Detect which cell encompasses the target text, then output its [X, Y] center coordinate. 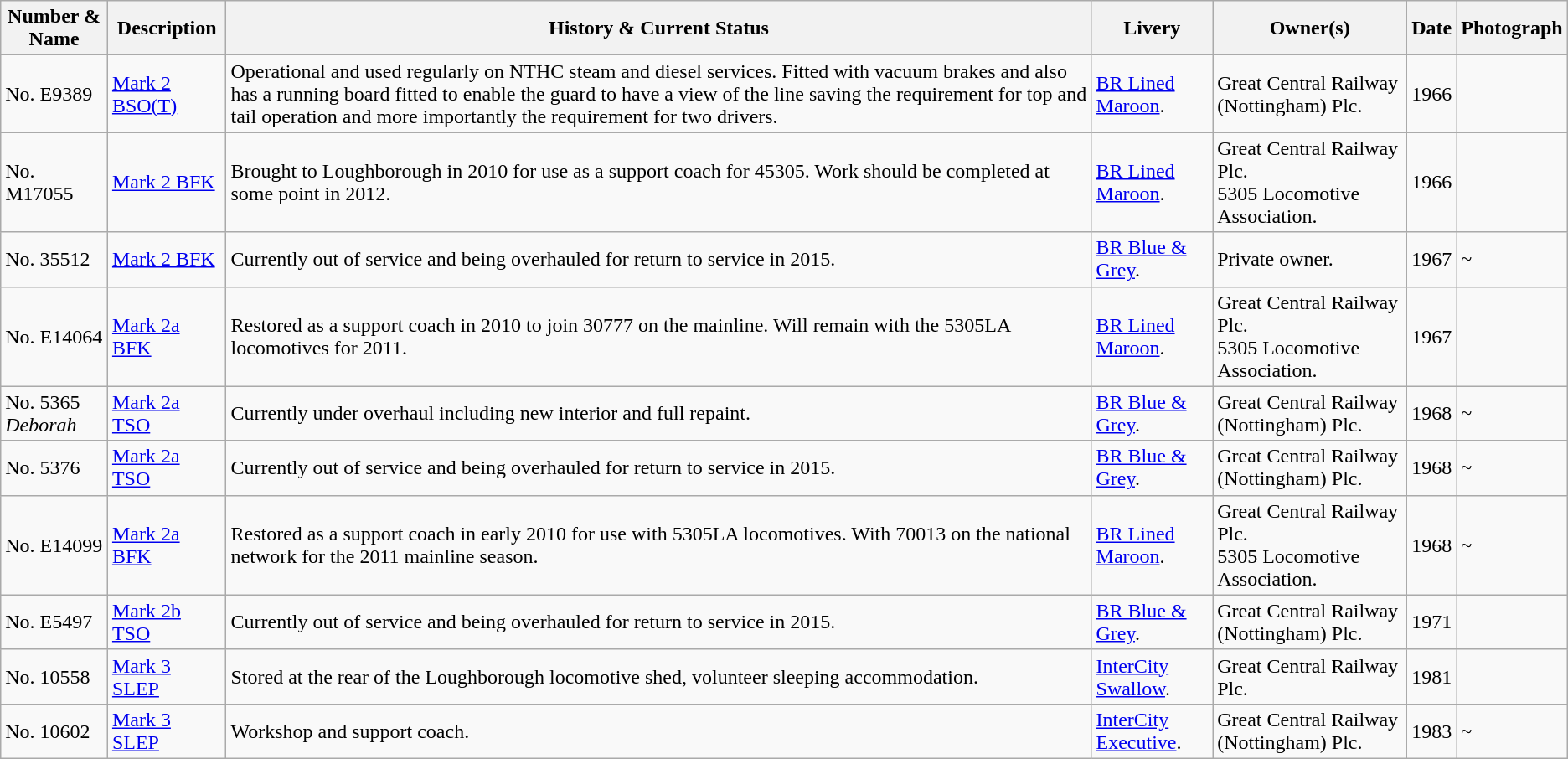
Great Central Railway Plc. [1310, 677]
No. 10558 [54, 677]
Mark 2 BSO(T) [167, 94]
Date [1432, 28]
InterCity Swallow. [1153, 677]
Number & Name [54, 28]
Private owner. [1310, 260]
Livery [1153, 28]
No. E9389 [54, 94]
Brought to Loughborough in 2010 for use as a support coach for 45305. Work should be completed at some point in 2012. [658, 183]
Description [167, 28]
Restored as a support coach in early 2010 for use with 5305LA locomotives. With 70013 on the national network for the 2011 mainline season. [658, 545]
No. 10602 [54, 731]
Currently under overhaul including new interior and full repaint. [658, 414]
No. 5365 Deborah [54, 414]
No. E5497 [54, 622]
InterCity Executive. [1153, 731]
No. 35512 [54, 260]
Stored at the rear of the Loughborough locomotive shed, volunteer sleeping accommodation. [658, 677]
No. M17055 [54, 183]
Workshop and support coach. [658, 731]
Restored as a support coach in 2010 to join 30777 on the mainline. Will remain with the 5305LA locomotives for 2011. [658, 337]
1981 [1432, 677]
1971 [1432, 622]
No. E14099 [54, 545]
Photograph [1512, 28]
No. E14064 [54, 337]
Mark 2b TSO [167, 622]
1983 [1432, 731]
History & Current Status [658, 28]
Owner(s) [1310, 28]
No. 5376 [54, 467]
